Locate the cell with the specified text and output its [x, y] center coordinate. 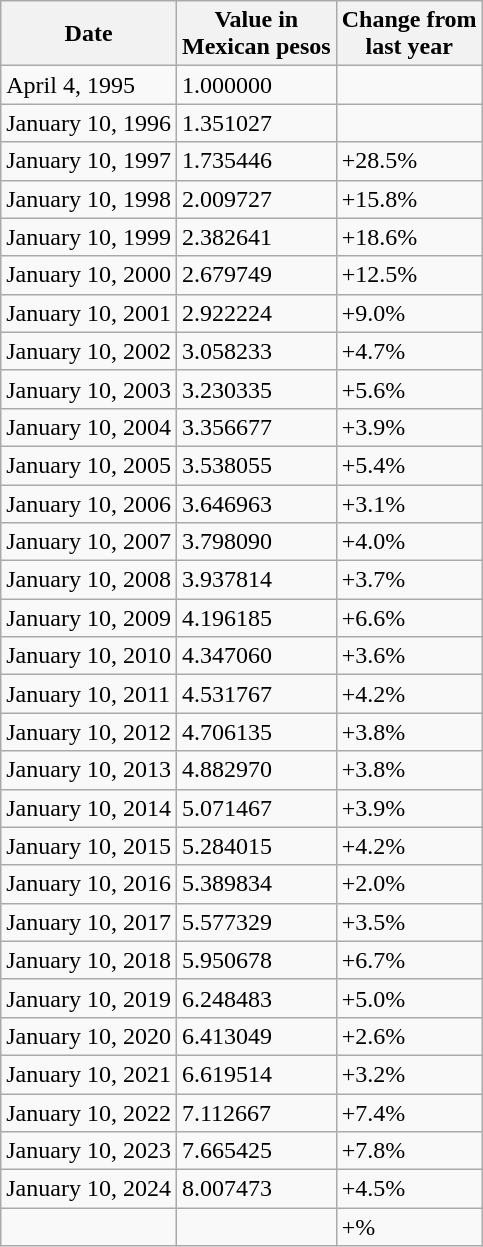
+7.4% [409, 1113]
1.735446 [256, 161]
+2.6% [409, 1036]
January 10, 1998 [89, 199]
+% [409, 1227]
+6.6% [409, 618]
Change fromlast year [409, 34]
+6.7% [409, 960]
5.071467 [256, 808]
3.646963 [256, 503]
January 10, 2006 [89, 503]
3.798090 [256, 542]
January 10, 2002 [89, 351]
January 10, 2014 [89, 808]
3.230335 [256, 389]
+4.7% [409, 351]
2.679749 [256, 275]
Date [89, 34]
+18.6% [409, 237]
+12.5% [409, 275]
5.389834 [256, 884]
+5.4% [409, 465]
+7.8% [409, 1151]
January 10, 2005 [89, 465]
6.413049 [256, 1036]
January 10, 2011 [89, 694]
2.009727 [256, 199]
+5.0% [409, 998]
1.000000 [256, 85]
4.347060 [256, 656]
2.382641 [256, 237]
+9.0% [409, 313]
1.351027 [256, 123]
4.882970 [256, 770]
January 10, 2009 [89, 618]
January 10, 2000 [89, 275]
5.284015 [256, 846]
+3.1% [409, 503]
January 10, 2024 [89, 1189]
7.665425 [256, 1151]
+4.5% [409, 1189]
4.706135 [256, 732]
8.007473 [256, 1189]
Value inMexican pesos [256, 34]
January 10, 1997 [89, 161]
January 10, 2013 [89, 770]
5.950678 [256, 960]
3.356677 [256, 427]
3.538055 [256, 465]
+3.7% [409, 580]
January 10, 2012 [89, 732]
January 10, 2003 [89, 389]
January 10, 2007 [89, 542]
+3.2% [409, 1074]
January 10, 2008 [89, 580]
3.937814 [256, 580]
+3.6% [409, 656]
January 10, 2004 [89, 427]
January 10, 1999 [89, 237]
January 10, 2018 [89, 960]
January 10, 2023 [89, 1151]
6.619514 [256, 1074]
+15.8% [409, 199]
+28.5% [409, 161]
January 10, 2022 [89, 1113]
January 10, 2015 [89, 846]
5.577329 [256, 922]
+5.6% [409, 389]
+2.0% [409, 884]
January 10, 2021 [89, 1074]
+4.0% [409, 542]
4.531767 [256, 694]
April 4, 1995 [89, 85]
6.248483 [256, 998]
January 10, 2019 [89, 998]
January 10, 2010 [89, 656]
January 10, 2017 [89, 922]
January 10, 2001 [89, 313]
January 10, 2016 [89, 884]
4.196185 [256, 618]
January 10, 1996 [89, 123]
+3.5% [409, 922]
3.058233 [256, 351]
7.112667 [256, 1113]
2.922224 [256, 313]
January 10, 2020 [89, 1036]
